Search for the cell housing the specified text and yield its [x, y] center coordinate. 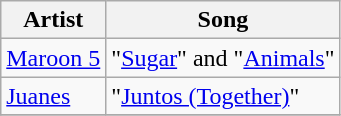
Maroon 5 [54, 58]
"Juntos (Together)" [223, 96]
"Sugar" and "Animals" [223, 58]
Juanes [54, 96]
Artist [54, 20]
Song [223, 20]
